Output the [X, Y] coordinate of the center of the cell containing the given text.  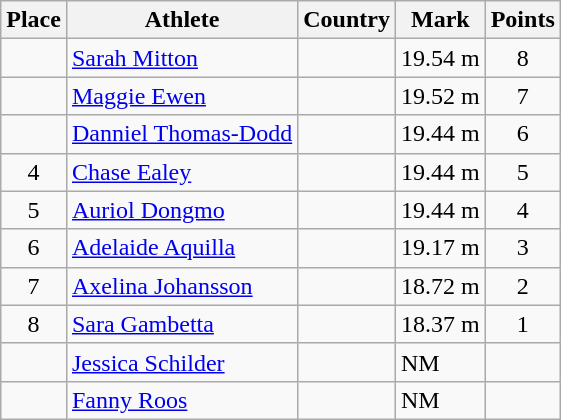
Axelina Johansson [182, 286]
Fanny Roos [182, 400]
Points [522, 20]
Jessica Schilder [182, 362]
19.54 m [440, 58]
Maggie Ewen [182, 96]
Sara Gambetta [182, 324]
3 [522, 248]
2 [522, 286]
Danniel Thomas-Dodd [182, 134]
19.52 m [440, 96]
18.37 m [440, 324]
Athlete [182, 20]
Adelaide Aquilla [182, 248]
Sarah Mitton [182, 58]
19.17 m [440, 248]
Place [34, 20]
1 [522, 324]
18.72 m [440, 286]
Mark [440, 20]
Chase Ealey [182, 172]
Country [347, 20]
Auriol Dongmo [182, 210]
